Identify which cell holds the provided text, then report its (X, Y) central coordinate. 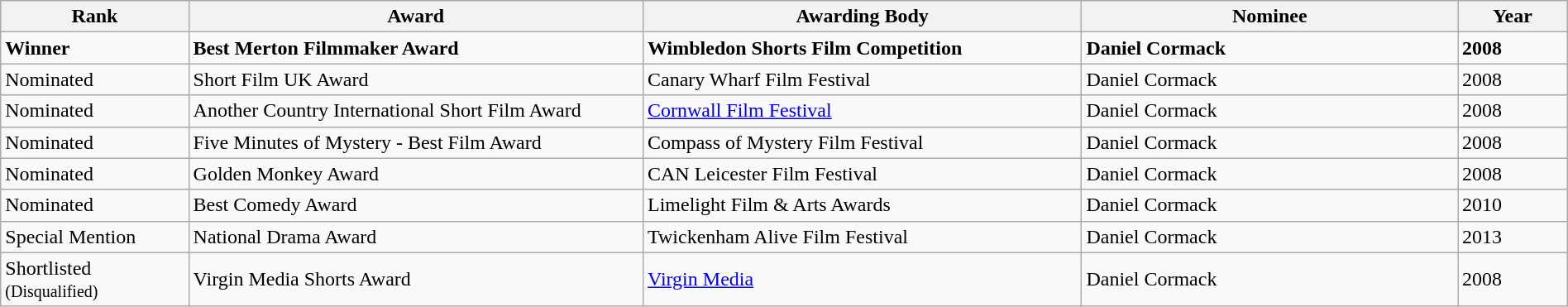
CAN Leicester Film Festival (862, 174)
Twickenham Alive Film Festival (862, 237)
2010 (1513, 205)
Best Comedy Award (415, 205)
Award (415, 17)
Year (1513, 17)
Virgin Media Shorts Award (415, 280)
Best Merton Filmmaker Award (415, 48)
2013 (1513, 237)
Awarding Body (862, 17)
Special Mention (94, 237)
Limelight Film & Arts Awards (862, 205)
Another Country International Short Film Award (415, 111)
Rank (94, 17)
Wimbledon Shorts Film Competition (862, 48)
Winner (94, 48)
Cornwall Film Festival (862, 111)
Shortlisted (Disqualified) (94, 280)
Golden Monkey Award (415, 174)
Short Film UK Award (415, 79)
Five Minutes of Mystery - Best Film Award (415, 142)
Nominee (1270, 17)
National Drama Award (415, 237)
Canary Wharf Film Festival (862, 79)
Virgin Media (862, 280)
Compass of Mystery Film Festival (862, 142)
